Extract the (X, Y) coordinate from the center of the cell holding the provided text.  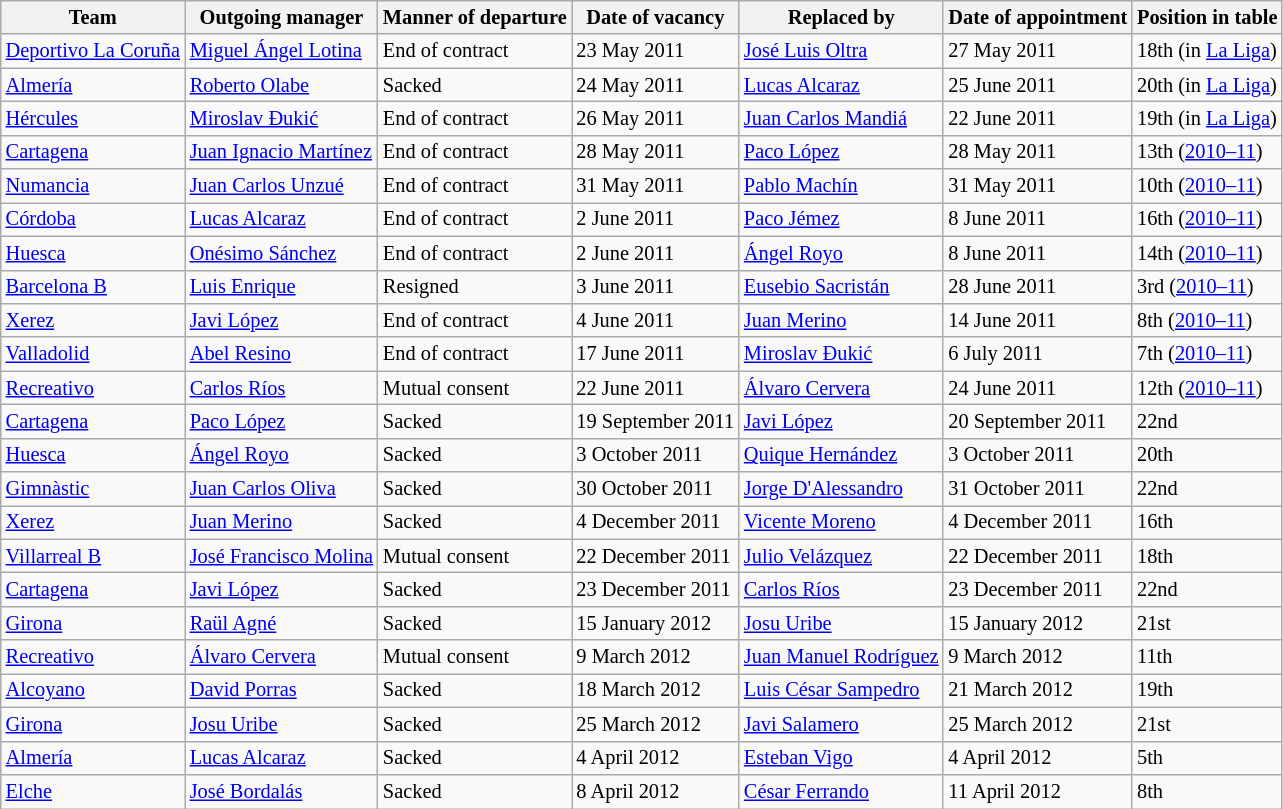
14th (2010–11) (1207, 253)
16th (1207, 522)
Date of appointment (1038, 17)
Villarreal B (93, 556)
20 September 2011 (1038, 421)
Eusebio Sacristán (841, 287)
Miguel Ángel Lotina (282, 51)
Replaced by (841, 17)
19th (in La Liga) (1207, 118)
Juan Manuel Rodríguez (841, 657)
Juan Carlos Oliva (282, 489)
Abel Resino (282, 354)
3rd (2010–11) (1207, 287)
30 October 2011 (656, 489)
Numancia (93, 186)
3 June 2011 (656, 287)
6 July 2011 (1038, 354)
Juan Ignacio Martínez (282, 152)
4 June 2011 (656, 320)
5th (1207, 758)
8th (1207, 791)
12th (2010–11) (1207, 388)
José Luis Oltra (841, 51)
César Ferrando (841, 791)
27 May 2011 (1038, 51)
18th (in La Liga) (1207, 51)
Resigned (475, 287)
Javi Salamero (841, 724)
25 June 2011 (1038, 85)
Manner of departure (475, 17)
Elche (93, 791)
19th (1207, 690)
14 June 2011 (1038, 320)
Luis Enrique (282, 287)
Esteban Vigo (841, 758)
23 May 2011 (656, 51)
18th (1207, 556)
Date of vacancy (656, 17)
Team (93, 17)
José Bordalás (282, 791)
21 March 2012 (1038, 690)
José Francisco Molina (282, 556)
24 May 2011 (656, 85)
28 June 2011 (1038, 287)
20th (in La Liga) (1207, 85)
11 April 2012 (1038, 791)
Julio Velázquez (841, 556)
26 May 2011 (656, 118)
Hércules (93, 118)
8th (2010–11) (1207, 320)
18 March 2012 (656, 690)
Roberto Olabe (282, 85)
Juan Carlos Unzué (282, 186)
16th (2010–11) (1207, 219)
13th (2010–11) (1207, 152)
Luis César Sampedro (841, 690)
24 June 2011 (1038, 388)
10th (2010–11) (1207, 186)
7th (2010–11) (1207, 354)
Vicente Moreno (841, 522)
Alcoyano (93, 690)
Gimnàstic (93, 489)
11th (1207, 657)
Onésimo Sánchez (282, 253)
David Porras (282, 690)
Córdoba (93, 219)
Barcelona B (93, 287)
Position in table (1207, 17)
Juan Carlos Mandiá (841, 118)
Outgoing manager (282, 17)
Deportivo La Coruña (93, 51)
20th (1207, 455)
17 June 2011 (656, 354)
19 September 2011 (656, 421)
Jorge D'Alessandro (841, 489)
Paco Jémez (841, 219)
Valladolid (93, 354)
8 April 2012 (656, 791)
Quique Hernández (841, 455)
Pablo Machín (841, 186)
31 October 2011 (1038, 489)
Raül Agné (282, 623)
